For the text-containing cell, return its midpoint in [X, Y] coordinate format. 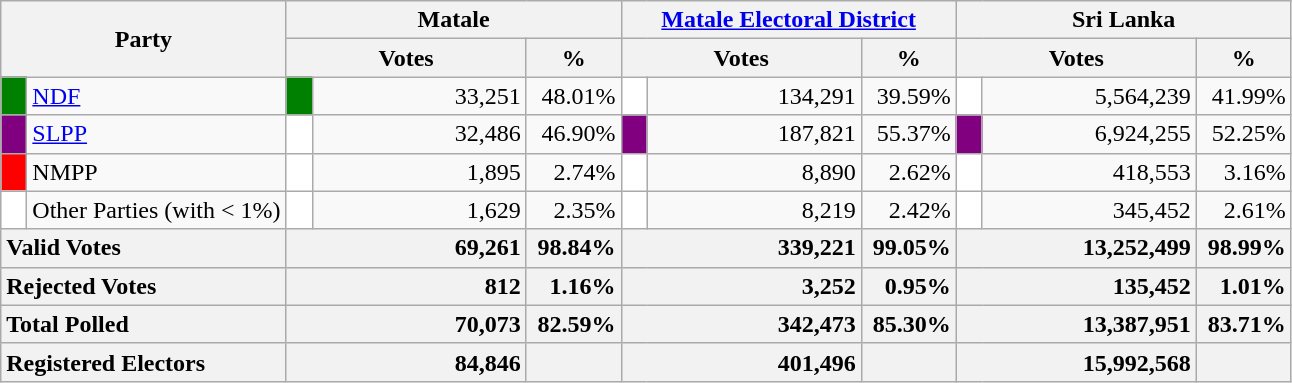
13,387,951 [1076, 324]
33,251 [419, 96]
Matale [454, 20]
Rejected Votes [144, 286]
339,221 [741, 248]
41.99% [1244, 96]
Matale Electoral District [788, 20]
Party [144, 39]
187,821 [754, 134]
99.05% [908, 248]
82.59% [574, 324]
1,629 [419, 210]
1.01% [1244, 286]
5,564,239 [1089, 96]
345,452 [1089, 210]
342,473 [741, 324]
NDF [156, 96]
32,486 [419, 134]
3,252 [741, 286]
2.62% [908, 172]
13,252,499 [1076, 248]
6,924,255 [1089, 134]
70,073 [406, 324]
134,291 [754, 96]
2.42% [908, 210]
SLPP [156, 134]
46.90% [574, 134]
85.30% [908, 324]
69,261 [406, 248]
Other Parties (with < 1%) [156, 210]
Registered Electors [144, 362]
55.37% [908, 134]
52.25% [1244, 134]
135,452 [1076, 286]
Total Polled [144, 324]
1.16% [574, 286]
0.95% [908, 286]
812 [406, 286]
8,890 [754, 172]
401,496 [741, 362]
39.59% [908, 96]
3.16% [1244, 172]
NMPP [156, 172]
Valid Votes [144, 248]
84,846 [406, 362]
2.74% [574, 172]
Sri Lanka [1124, 20]
2.61% [1244, 210]
418,553 [1089, 172]
1,895 [419, 172]
15,992,568 [1076, 362]
98.99% [1244, 248]
2.35% [574, 210]
48.01% [574, 96]
8,219 [754, 210]
83.71% [1244, 324]
98.84% [574, 248]
